For the text-containing cell, return its midpoint in [X, Y] coordinate format. 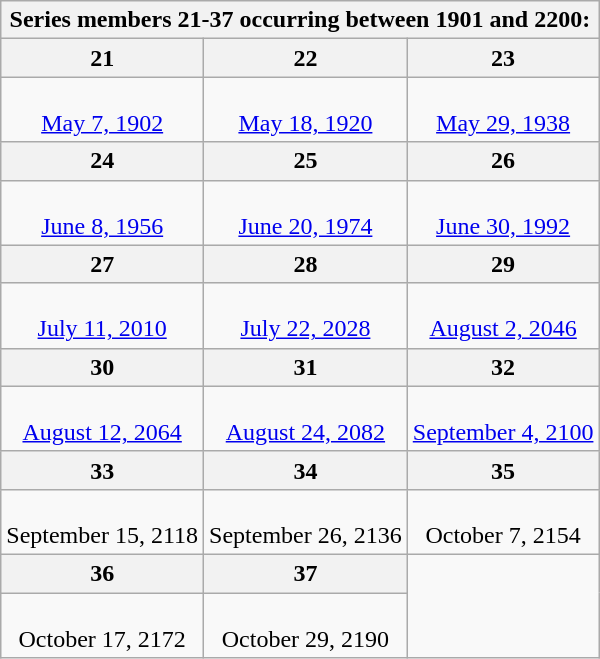
28 [306, 264]
October 7, 2154 [503, 522]
22 [306, 58]
August 12, 2064 [102, 418]
24 [102, 161]
21 [102, 58]
August 24, 2082 [306, 418]
May 18, 1920 [306, 110]
October 29, 2190 [306, 624]
September 4, 2100 [503, 418]
September 26, 2136 [306, 522]
July 11, 2010 [102, 316]
July 22, 2028 [306, 316]
June 20, 1974 [306, 212]
May 29, 1938 [503, 110]
23 [503, 58]
August 2, 2046 [503, 316]
35 [503, 470]
Series members 21-37 occurring between 1901 and 2200: [300, 20]
27 [102, 264]
37 [306, 573]
29 [503, 264]
September 15, 2118 [102, 522]
May 7, 1902 [102, 110]
30 [102, 367]
June 30, 1992 [503, 212]
June 8, 1956 [102, 212]
31 [306, 367]
32 [503, 367]
33 [102, 470]
25 [306, 161]
34 [306, 470]
36 [102, 573]
26 [503, 161]
October 17, 2172 [102, 624]
